For the text-containing cell, return its midpoint in [x, y] coordinate format. 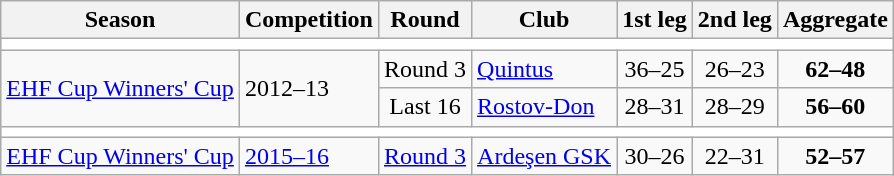
26–23 [734, 69]
2015–16 [308, 156]
30–26 [655, 156]
Club [544, 20]
Season [120, 20]
Competition [308, 20]
Quintus [544, 69]
Last 16 [424, 107]
56–60 [835, 107]
Aggregate [835, 20]
36–25 [655, 69]
2012–13 [308, 88]
52–57 [835, 156]
62–48 [835, 69]
Round [424, 20]
Ardeşen GSK [544, 156]
28–29 [734, 107]
1st leg [655, 20]
28–31 [655, 107]
22–31 [734, 156]
2nd leg [734, 20]
Rostov-Don [544, 107]
